Find where the given text appears and provide that cell's center as (x, y) coordinate. 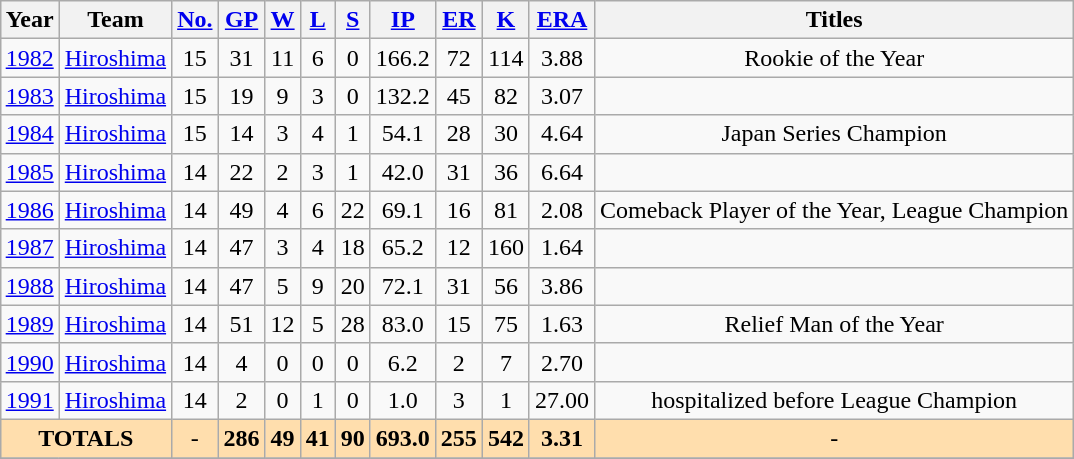
83.0 (402, 324)
16 (458, 210)
3.31 (562, 438)
1.64 (562, 248)
1985 (30, 172)
45 (458, 96)
W (282, 20)
1983 (30, 96)
693.0 (402, 438)
Relief Man of the Year (834, 324)
2.08 (562, 210)
1982 (30, 58)
81 (506, 210)
GP (242, 20)
160 (506, 248)
542 (506, 438)
L (318, 20)
TOTALS (86, 438)
ERA (562, 20)
72 (458, 58)
1986 (30, 210)
3.88 (562, 58)
2.70 (562, 362)
Rookie of the Year (834, 58)
6.64 (562, 172)
166.2 (402, 58)
1988 (30, 286)
K (506, 20)
286 (242, 438)
20 (352, 286)
1991 (30, 400)
4.64 (562, 134)
ER (458, 20)
6.2 (402, 362)
3.07 (562, 96)
30 (506, 134)
54.1 (402, 134)
56 (506, 286)
No. (195, 20)
3.86 (562, 286)
Team (115, 20)
75 (506, 324)
1.0 (402, 400)
69.1 (402, 210)
Year (30, 20)
41 (318, 438)
1984 (30, 134)
Titles (834, 20)
72.1 (402, 286)
1.63 (562, 324)
S (352, 20)
1987 (30, 248)
1990 (30, 362)
255 (458, 438)
36 (506, 172)
27.00 (562, 400)
7 (506, 362)
114 (506, 58)
82 (506, 96)
132.2 (402, 96)
11 (282, 58)
hospitalized before League Champion (834, 400)
90 (352, 438)
19 (242, 96)
51 (242, 324)
1989 (30, 324)
65.2 (402, 248)
IP (402, 20)
Comeback Player of the Year, League Champion (834, 210)
Japan Series Champion (834, 134)
42.0 (402, 172)
18 (352, 248)
